Detect which cell encompasses the target text, then output its (X, Y) center coordinate. 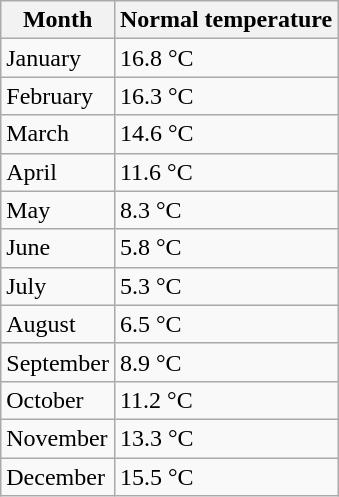
October (58, 400)
November (58, 438)
15.5 °C (226, 477)
13.3 °C (226, 438)
16.8 °C (226, 58)
14.6 °C (226, 134)
Month (58, 20)
May (58, 210)
December (58, 477)
6.5 °C (226, 324)
January (58, 58)
16.3 °C (226, 96)
September (58, 362)
5.8 °C (226, 248)
April (58, 172)
July (58, 286)
8.3 °C (226, 210)
August (58, 324)
Normal temperature (226, 20)
8.9 °C (226, 362)
11.6 °C (226, 172)
March (58, 134)
5.3 °C (226, 286)
11.2 °C (226, 400)
February (58, 96)
June (58, 248)
